Provide the (X, Y) coordinate of the cell's center where the given text is located.  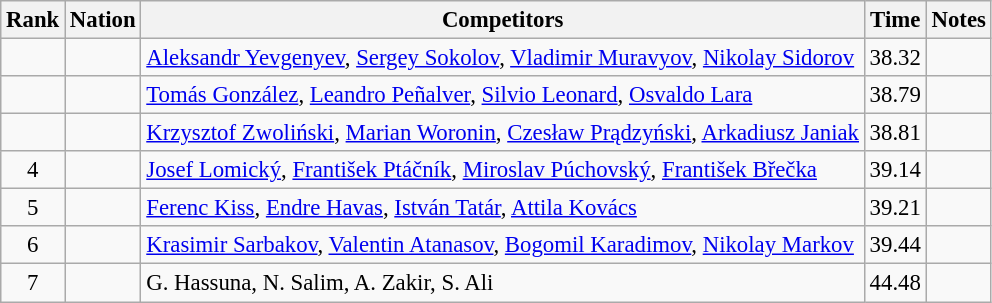
Krzysztof Zwoliński, Marian Woronin, Czesław Prądzyński, Arkadiusz Janiak (502, 133)
39.21 (895, 208)
7 (33, 283)
38.79 (895, 95)
39.44 (895, 245)
38.32 (895, 58)
Notes (958, 20)
39.14 (895, 170)
4 (33, 170)
Rank (33, 20)
Josef Lomický, František Ptáčník, Miroslav Púchovský, František Břečka (502, 170)
44.48 (895, 283)
Time (895, 20)
Tomás González, Leandro Peñalver, Silvio Leonard, Osvaldo Lara (502, 95)
Nation (103, 20)
38.81 (895, 133)
Ferenc Kiss, Endre Havas, István Tatár, Attila Kovács (502, 208)
Competitors (502, 20)
G. Hassuna, N. Salim, A. Zakir, S. Ali (502, 283)
5 (33, 208)
Aleksandr Yevgenyev, Sergey Sokolov, Vladimir Muravyov, Nikolay Sidorov (502, 58)
6 (33, 245)
Krasimir Sarbakov, Valentin Atanasov, Bogomil Karadimov, Nikolay Markov (502, 245)
